Provide the (x, y) coordinate of the cell's center where the given text is located.  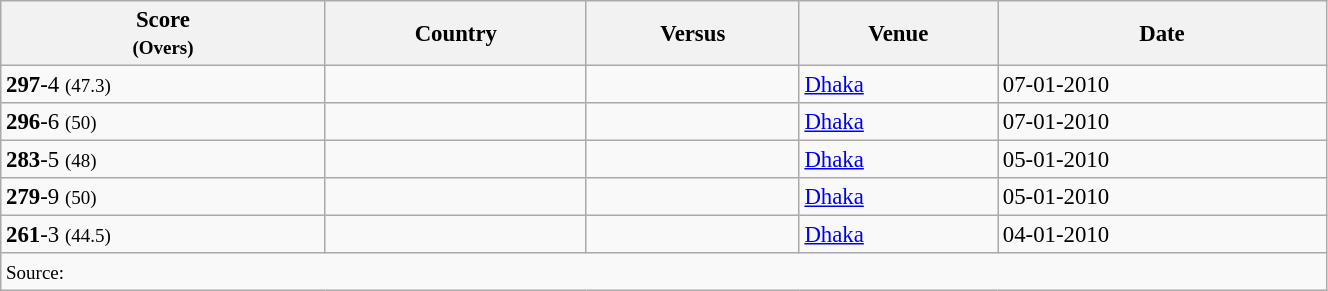
283-5 (48) (163, 160)
296-6 (50) (163, 122)
261-3 (44.5) (163, 235)
Date (1162, 34)
Versus (692, 34)
Score (Overs) (163, 34)
279-9 (50) (163, 197)
04-01-2010 (1162, 235)
Country (456, 34)
Venue (898, 34)
297-4 (47.3) (163, 85)
